From the cell containing the given text, extract its center point as (X, Y) coordinate. 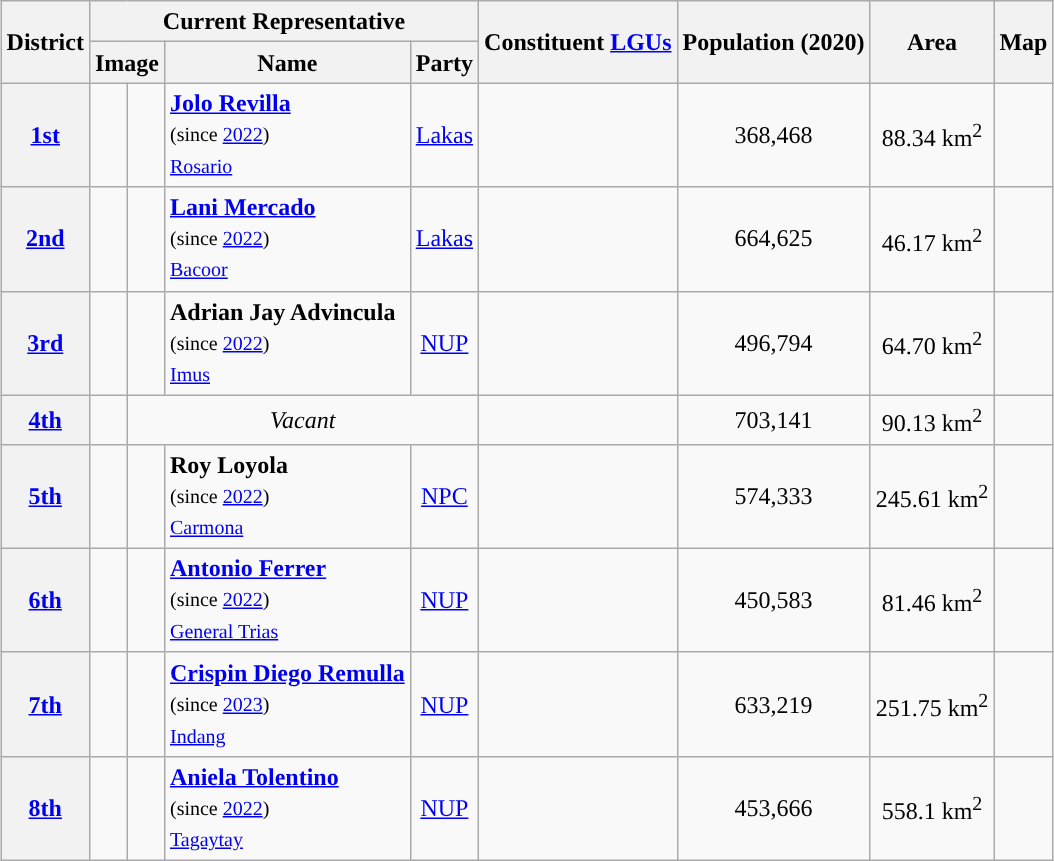
Name (287, 62)
Adrian Jay Advincula(since 2022)Imus (287, 343)
6th (45, 600)
Antonio Ferrer(since 2022)General Trias (287, 600)
4th (45, 420)
558.1 km2 (932, 808)
NPC (444, 496)
7th (45, 704)
81.46 km2 (932, 600)
Current Representative (284, 22)
633,219 (774, 704)
453,666 (774, 808)
1st (45, 135)
Aniela Tolentino(since 2022)Tagaytay (287, 808)
Constituent LGUs (578, 42)
496,794 (774, 343)
Party (444, 62)
90.13 km2 (932, 420)
Area (932, 42)
Jolo Revilla(since 2022)Rosario (287, 135)
Population (2020) (774, 42)
Crispin Diego Remulla(since 2023)Indang (287, 704)
Lani Mercado(since 2022)Bacoor (287, 239)
District (45, 42)
5th (45, 496)
3rd (45, 343)
8th (45, 808)
Roy Loyola(since 2022)Carmona (287, 496)
450,583 (774, 600)
574,333 (774, 496)
Vacant (303, 420)
368,468 (774, 135)
Map (1024, 42)
88.34 km2 (932, 135)
703,141 (774, 420)
Image (126, 62)
251.75 km2 (932, 704)
245.61 km2 (932, 496)
46.17 km2 (932, 239)
664,625 (774, 239)
64.70 km2 (932, 343)
2nd (45, 239)
